Scan for the cell matching the given text and deliver its [X, Y] coordinate at center. 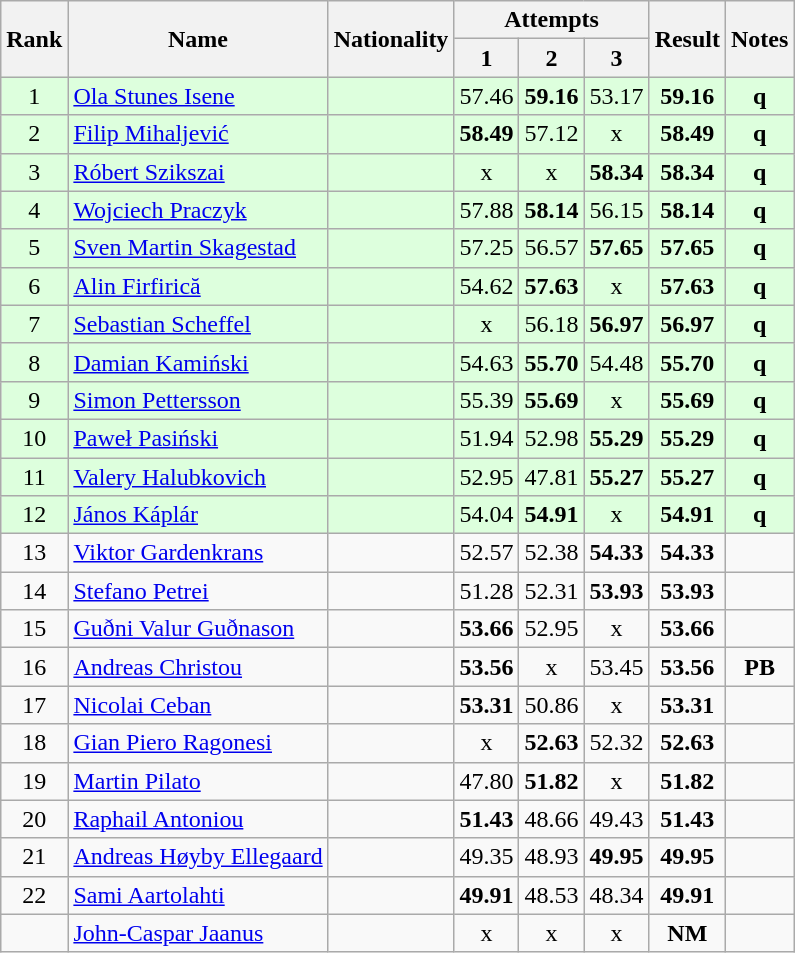
52.98 [552, 438]
56.18 [552, 324]
Gian Piero Ragonesi [198, 743]
52.38 [552, 553]
57.12 [552, 134]
6 [34, 286]
52.57 [486, 553]
56.15 [616, 210]
57.46 [486, 96]
49.43 [616, 819]
Stefano Petrei [198, 591]
52.31 [552, 591]
52.32 [616, 743]
John-Caspar Jaanus [198, 933]
53.45 [616, 667]
48.34 [616, 895]
Viktor Gardenkrans [198, 553]
54.04 [486, 515]
49.35 [486, 857]
48.93 [552, 857]
53.17 [616, 96]
Sami Aartolahti [198, 895]
47.80 [486, 781]
Alin Firfirică [198, 286]
7 [34, 324]
NM [687, 933]
Raphail Antoniou [198, 819]
Name [198, 39]
51.94 [486, 438]
20 [34, 819]
14 [34, 591]
17 [34, 705]
Attempts [552, 20]
54.63 [486, 362]
Wojciech Praczyk [198, 210]
13 [34, 553]
Guðni Valur Guðnason [198, 629]
Simon Pettersson [198, 400]
Sven Martin Skagestad [198, 248]
Result [687, 39]
Notes [760, 39]
Andreas Christou [198, 667]
Ola Stunes Isene [198, 96]
PB [760, 667]
11 [34, 477]
57.88 [486, 210]
4 [34, 210]
12 [34, 515]
Nicolai Ceban [198, 705]
Paweł Pasiński [198, 438]
54.62 [486, 286]
55.39 [486, 400]
8 [34, 362]
57.25 [486, 248]
Valery Halubkovich [198, 477]
56.57 [552, 248]
Sebastian Scheffel [198, 324]
Róbert Szikszai [198, 172]
48.66 [552, 819]
Filip Mihaljević [198, 134]
19 [34, 781]
54.48 [616, 362]
21 [34, 857]
9 [34, 400]
47.81 [552, 477]
50.86 [552, 705]
18 [34, 743]
22 [34, 895]
Andreas Høyby Ellegaard [198, 857]
János Káplár [198, 515]
48.53 [552, 895]
Rank [34, 39]
Damian Kamiński [198, 362]
51.28 [486, 591]
10 [34, 438]
Nationality [391, 39]
5 [34, 248]
Martin Pilato [198, 781]
16 [34, 667]
15 [34, 629]
